Identify which cell holds the provided text, then report its (X, Y) central coordinate. 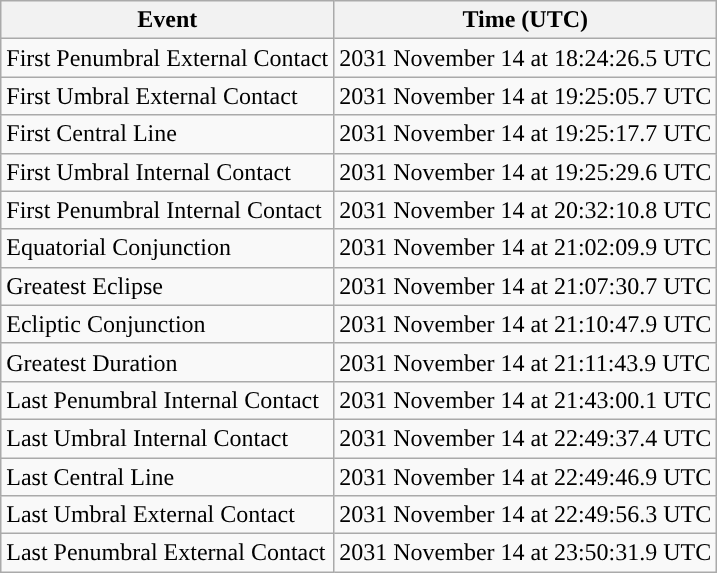
Greatest Eclipse (168, 286)
Last Umbral External Contact (168, 515)
First Umbral External Contact (168, 96)
Event (168, 20)
2031 November 14 at 19:25:17.7 UTC (526, 134)
2031 November 14 at 21:43:00.1 UTC (526, 400)
2031 November 14 at 21:02:09.9 UTC (526, 248)
2031 November 14 at 20:32:10.8 UTC (526, 210)
Equatorial Conjunction (168, 248)
2031 November 14 at 18:24:26.5 UTC (526, 58)
Last Penumbral External Contact (168, 553)
Last Central Line (168, 477)
2031 November 14 at 23:50:31.9 UTC (526, 553)
First Central Line (168, 134)
First Umbral Internal Contact (168, 172)
First Penumbral External Contact (168, 58)
2031 November 14 at 22:49:56.3 UTC (526, 515)
First Penumbral Internal Contact (168, 210)
2031 November 14 at 21:10:47.9 UTC (526, 324)
Last Umbral Internal Contact (168, 438)
Last Penumbral Internal Contact (168, 400)
2031 November 14 at 22:49:37.4 UTC (526, 438)
2031 November 14 at 19:25:05.7 UTC (526, 96)
2031 November 14 at 19:25:29.6 UTC (526, 172)
2031 November 14 at 21:07:30.7 UTC (526, 286)
2031 November 14 at 21:11:43.9 UTC (526, 362)
2031 November 14 at 22:49:46.9 UTC (526, 477)
Greatest Duration (168, 362)
Ecliptic Conjunction (168, 324)
Time (UTC) (526, 20)
